Return the [X, Y] coordinate for the center point of the cell that contains the specified text.  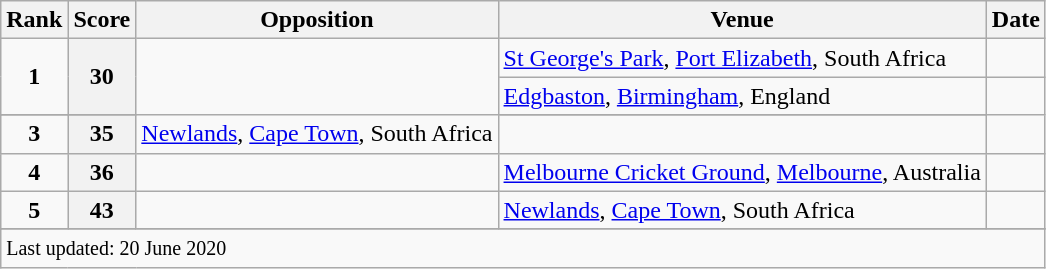
Melbourne Cricket Ground, Melbourne, Australia [742, 172]
43 [102, 210]
Venue [742, 20]
Opposition [317, 20]
35 [102, 134]
3 [34, 134]
St George's Park, Port Elizabeth, South Africa [742, 58]
Date [1016, 20]
5 [34, 210]
30 [102, 77]
4 [34, 172]
Edgbaston, Birmingham, England [742, 96]
Score [102, 20]
Rank [34, 20]
Last updated: 20 June 2020 [524, 248]
36 [102, 172]
1 [34, 77]
